Capture the cell that displays the provided text and extract its (x, y) central coordinate. 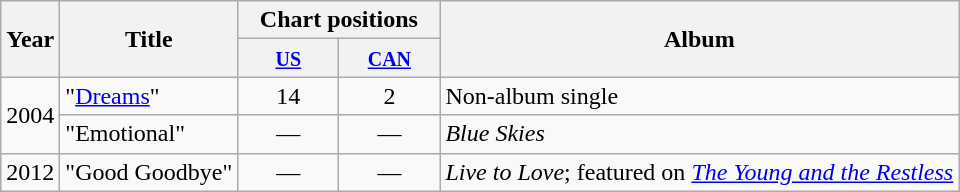
Chart positions (339, 20)
"Good Goodbye" (149, 172)
2 (390, 96)
2004 (30, 115)
Title (149, 39)
CAN (390, 58)
US (288, 58)
"Emotional" (149, 134)
"Dreams" (149, 96)
Year (30, 39)
Live to Love; featured on The Young and the Restless (700, 172)
Blue Skies (700, 134)
14 (288, 96)
2012 (30, 172)
Album (700, 39)
Non-album single (700, 96)
